Search for the cell housing the specified text and yield its (X, Y) center coordinate. 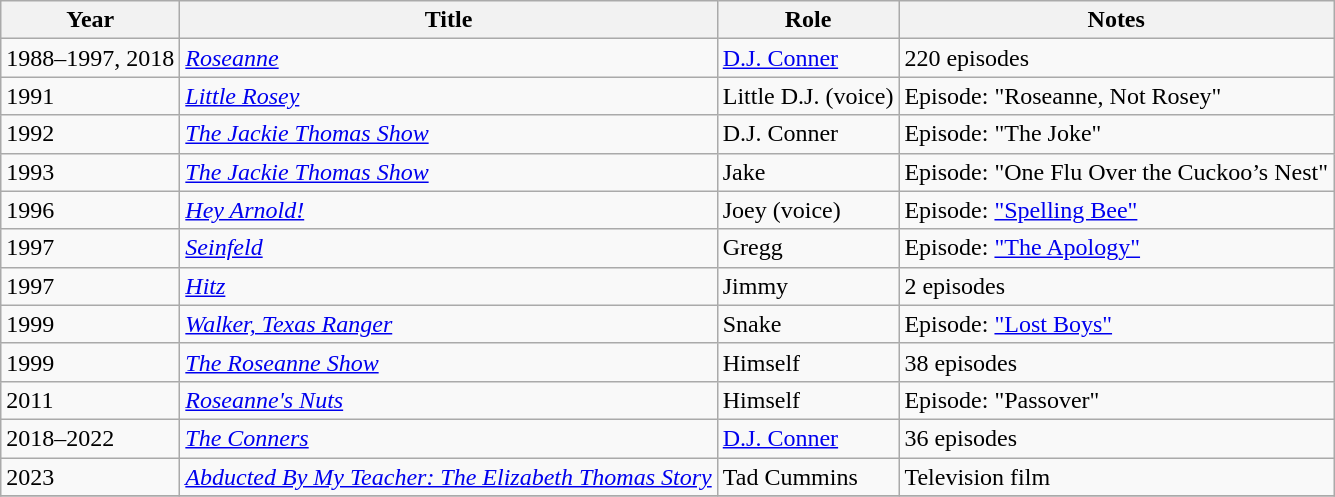
Jake (808, 172)
1988–1997, 2018 (90, 58)
1996 (90, 210)
Notes (1116, 20)
Walker, Texas Ranger (448, 324)
Episode: "Spelling Bee" (1116, 210)
The Roseanne Show (448, 362)
1992 (90, 134)
2 episodes (1116, 286)
Television film (1116, 477)
220 episodes (1116, 58)
Jimmy (808, 286)
2011 (90, 400)
Joey (voice) (808, 210)
1993 (90, 172)
Role (808, 20)
Tad Cummins (808, 477)
36 episodes (1116, 438)
2023 (90, 477)
Roseanne (448, 58)
Roseanne's Nuts (448, 400)
Title (448, 20)
The Conners (448, 438)
Gregg (808, 248)
Little Rosey (448, 96)
Little D.J. (voice) (808, 96)
Abducted By My Teacher: The Elizabeth Thomas Story (448, 477)
Hitz (448, 286)
Episode: "Passover" (1116, 400)
Episode: "Lost Boys" (1116, 324)
1991 (90, 96)
Hey Arnold! (448, 210)
Year (90, 20)
2018–2022 (90, 438)
Episode: "The Joke" (1116, 134)
Episode: "One Flu Over the Cuckoo’s Nest" (1116, 172)
Episode: "Roseanne, Not Rosey" (1116, 96)
Episode: "The Apology" (1116, 248)
38 episodes (1116, 362)
Snake (808, 324)
Seinfeld (448, 248)
